Return [x, y] of the center of cell containing provided text 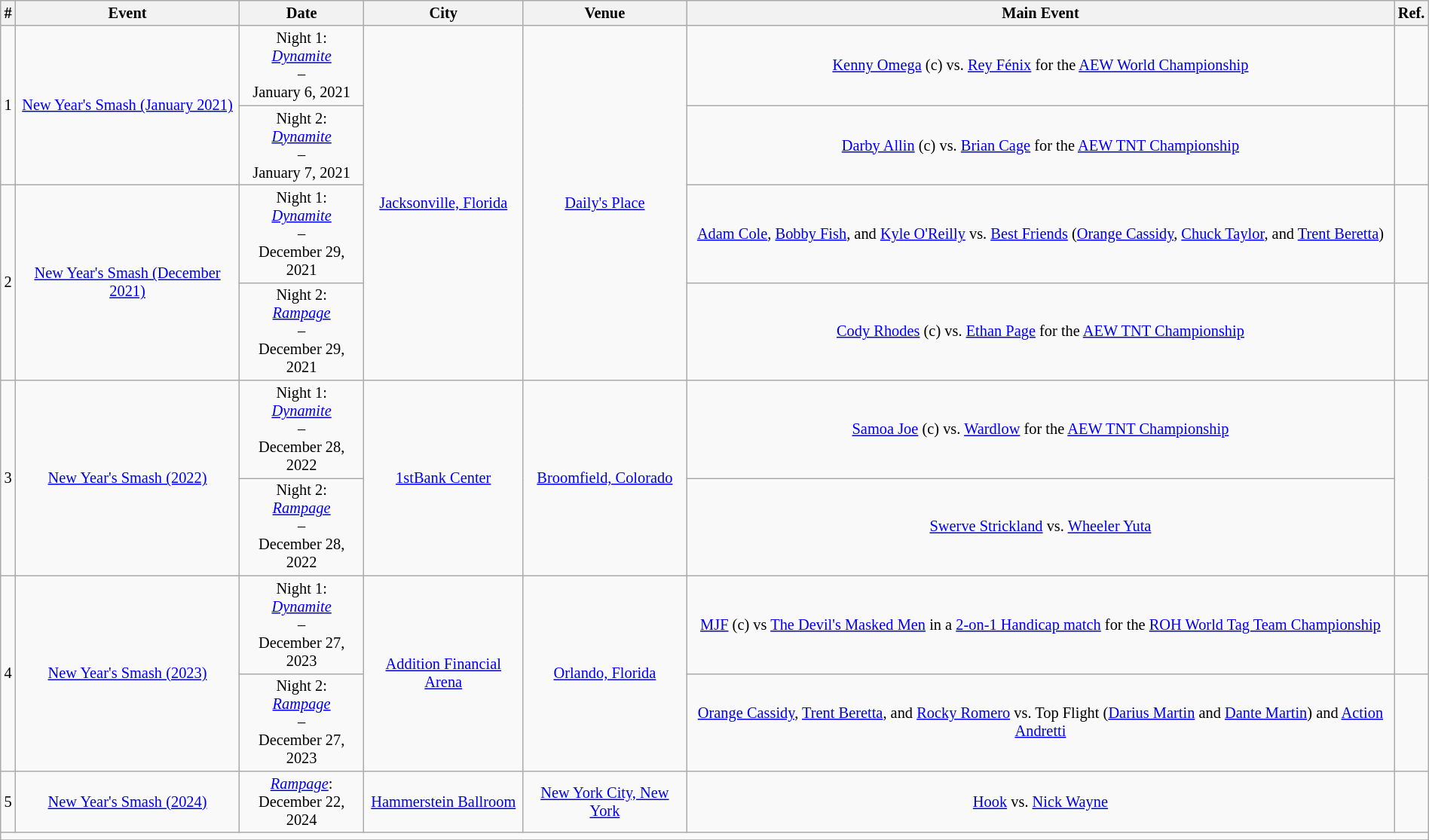
Night 2:Rampage–December 29, 2021 [301, 331]
New Year's Smash (2023) [128, 674]
Swerve Strickland vs. Wheeler Yuta [1040, 527]
Night 2:Dynamite–January 7, 2021 [301, 145]
New York City, New York [604, 802]
New Year's Smash (2024) [128, 802]
Venue [604, 13]
Orlando, Florida [604, 674]
Night 1:Dynamite–December 27, 2023 [301, 625]
Orange Cassidy, Trent Beretta, and Rocky Romero vs. Top Flight (Darius Martin and Dante Martin) and Action Andretti [1040, 722]
Ref. [1411, 13]
Daily's Place [604, 203]
Rampage:December 22, 2024 [301, 802]
Adam Cole, Bobby Fish, and Kyle O'Reilly vs. Best Friends (Orange Cassidy, Chuck Taylor, and Trent Beretta) [1040, 234]
MJF (c) vs The Devil's Masked Men in a 2-on-1 Handicap match for the ROH World Tag Team Championship [1040, 625]
Event [128, 13]
5 [8, 802]
Samoa Joe (c) vs. Wardlow for the AEW TNT Championship [1040, 429]
Night 1:Dynamite–December 29, 2021 [301, 234]
New Year's Smash (2022) [128, 478]
City [443, 13]
Addition Financial Arena [443, 674]
4 [8, 674]
Kenny Omega (c) vs. Rey Fénix for the AEW World Championship [1040, 66]
Jacksonville, Florida [443, 203]
Night 1:Dynamite–December 28, 2022 [301, 429]
3 [8, 478]
Broomfield, Colorado [604, 478]
1 [8, 105]
2 [8, 282]
# [8, 13]
Night 1:Dynamite–January 6, 2021 [301, 66]
Cody Rhodes (c) vs. Ethan Page for the AEW TNT Championship [1040, 331]
New Year's Smash (December 2021) [128, 282]
Night 2:Rampage–December 27, 2023 [301, 722]
1stBank Center [443, 478]
Darby Allin (c) vs. Brian Cage for the AEW TNT Championship [1040, 145]
Main Event [1040, 13]
New Year's Smash (January 2021) [128, 105]
Hook vs. Nick Wayne [1040, 802]
Date [301, 13]
Hammerstein Ballroom [443, 802]
Night 2:Rampage–December 28, 2022 [301, 527]
